Locate the cell with the specified text and output its (X, Y) center coordinate. 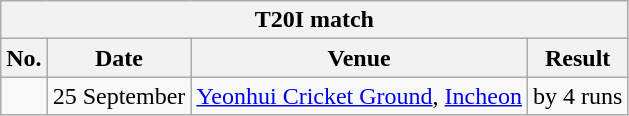
Venue (360, 58)
No. (24, 58)
Yeonhui Cricket Ground, Incheon (360, 96)
25 September (119, 96)
T20I match (314, 20)
Result (577, 58)
Date (119, 58)
by 4 runs (577, 96)
